Return the [X, Y] coordinate for the center point of the cell that contains the specified text.  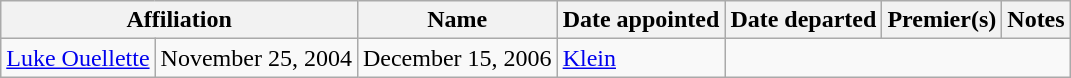
Name [457, 20]
Affiliation [180, 20]
November 25, 2004 [256, 58]
Premier(s) [942, 20]
Luke Ouellette [78, 58]
Date departed [804, 20]
Notes [1036, 20]
Klein [641, 58]
Date appointed [641, 20]
December 15, 2006 [457, 58]
